Determine the (x, y) coordinate at the center of the cell enclosing the given text.  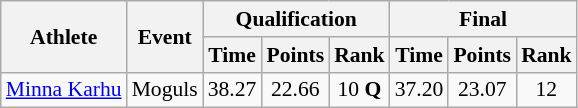
Qualification (296, 19)
Event (165, 36)
38.27 (232, 90)
Moguls (165, 90)
12 (546, 90)
Minna Karhu (64, 90)
Athlete (64, 36)
37.20 (420, 90)
Final (484, 19)
10 Q (360, 90)
22.66 (295, 90)
23.07 (482, 90)
